Provide the (X, Y) coordinate of the cell's center where the given text is located.  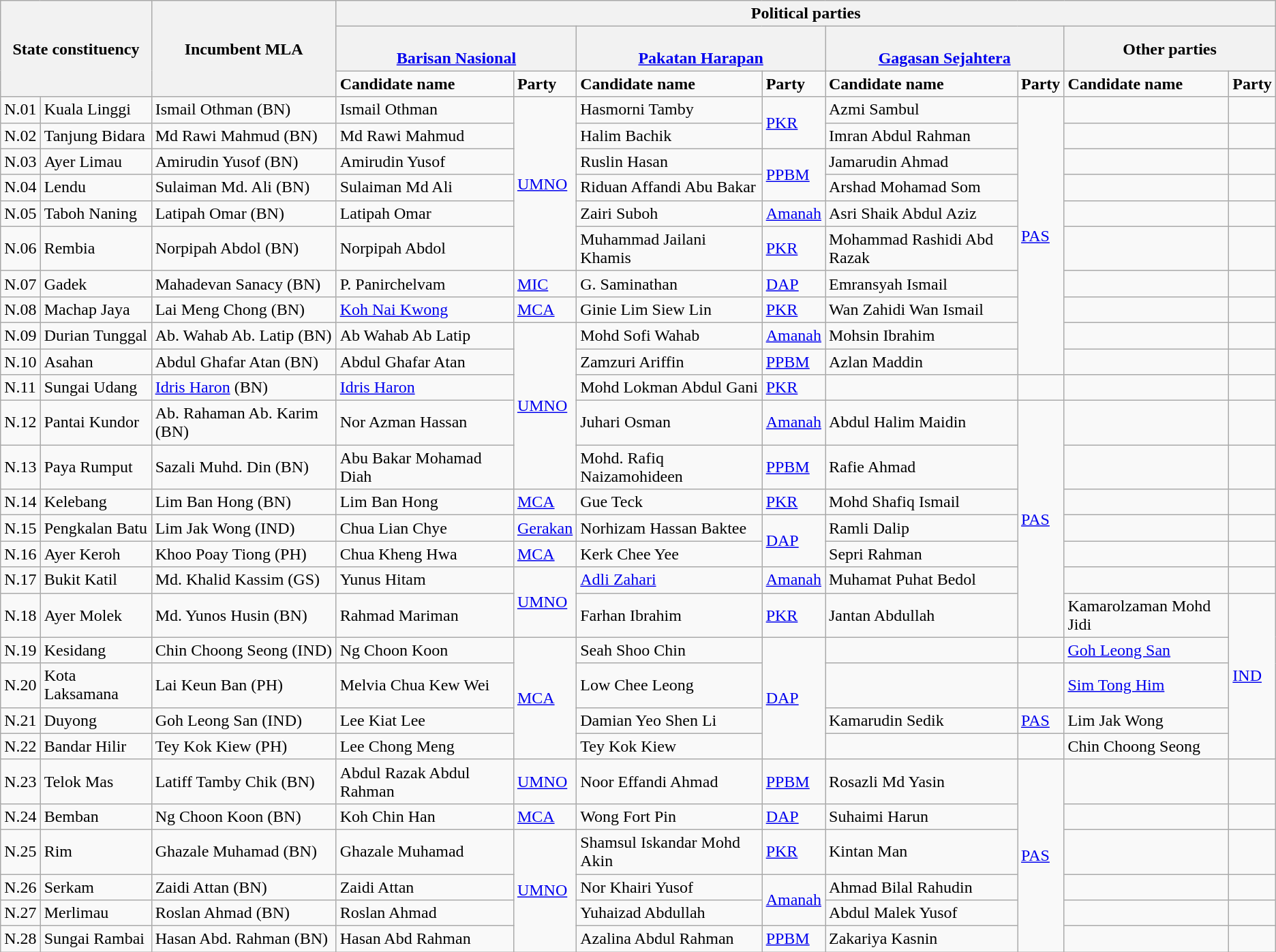
Gerakan (545, 528)
N.04 (20, 187)
Abdul Halim Maidin (921, 423)
N.12 (20, 423)
Lee Kiat Lee (425, 720)
Mohammad Rashidi Abd Razak (921, 248)
Ab. Wahab Ab. Latip (BN) (244, 335)
N.25 (20, 852)
Riduan Affandi Abu Bakar (669, 187)
Tey Kok Kiew (669, 746)
Goh Leong San (1146, 650)
N.05 (20, 213)
Kesidang (95, 650)
Mahadevan Sanacy (BN) (244, 283)
Ng Choon Koon (425, 650)
Tanjung Bidara (95, 136)
Suhaimi Harun (921, 816)
Roslan Ahmad (BN) (244, 913)
Ab Wahab Ab Latip (425, 335)
State constituency (76, 49)
IND (1252, 676)
Azlan Maddin (921, 362)
Hasan Abd. Rahman (BN) (244, 939)
Mohd Sofi Wahab (669, 335)
Idris Haron (BN) (244, 388)
Kintan Man (921, 852)
Goh Leong San (IND) (244, 720)
Latipah Omar (BN) (244, 213)
N.27 (20, 913)
N.22 (20, 746)
N.01 (20, 110)
Pantai Kundor (95, 423)
Wong Fort Pin (669, 816)
Barisan Nasional (457, 49)
Rembia (95, 248)
Norhizam Hassan Baktee (669, 528)
Tey Kok Kiew (PH) (244, 746)
Ab. Rahaman Ab. Karim (BN) (244, 423)
N.26 (20, 887)
Kelebang (95, 502)
Chua Kheng Hwa (425, 554)
Pengkalan Batu (95, 528)
Md. Khalid Kassim (GS) (244, 580)
Sepri Rahman (921, 554)
Zakariya Kasnin (921, 939)
P. Panirchelvam (425, 283)
N.10 (20, 362)
Kota Laksamana (95, 686)
N.16 (20, 554)
N.03 (20, 162)
Ismail Othman (BN) (244, 110)
Sazali Muhd. Din (BN) (244, 467)
Telok Mas (95, 781)
Damian Yeo Shen Li (669, 720)
Zaidi Attan (425, 887)
Low Chee Leong (669, 686)
Lendu (95, 187)
Gadek (95, 283)
Jantan Abdullah (921, 615)
N.14 (20, 502)
Nor Azman Hassan (425, 423)
Azmi Sambul (921, 110)
Asri Shaik Abdul Aziz (921, 213)
Lai Meng Chong (BN) (244, 309)
Arshad Mohamad Som (921, 187)
Gagasan Sejahtera (944, 49)
Ghazale Muhamad (BN) (244, 852)
N.07 (20, 283)
Imran Abdul Rahman (921, 136)
Sim Tong Him (1146, 686)
Mohd Shafiq Ismail (921, 502)
Amirudin Yusof (425, 162)
Latipah Omar (425, 213)
Hasan Abd Rahman (425, 939)
Md. Yunos Husin (BN) (244, 615)
Kuala Linggi (95, 110)
N.28 (20, 939)
MIC (545, 283)
Lai Keun Ban (PH) (244, 686)
Yunus Hitam (425, 580)
Political parties (806, 14)
Mohd. Rafiq Naizamohideen (669, 467)
Gue Teck (669, 502)
Chin Choong Seong (IND) (244, 650)
N.23 (20, 781)
Abdul Ghafar Atan (425, 362)
Duyong (95, 720)
Rafie Ahmad (921, 467)
N.19 (20, 650)
Asahan (95, 362)
N.02 (20, 136)
Farhan Ibrahim (669, 615)
Pakatan Harapan (701, 49)
Sungai Udang (95, 388)
N.15 (20, 528)
Idris Haron (425, 388)
Khoo Poay Tiong (PH) (244, 554)
Roslan Ahmad (425, 913)
Norpipah Abdol (BN) (244, 248)
Rosazli Md Yasin (921, 781)
Lim Ban Hong (425, 502)
N.06 (20, 248)
Md Rawi Mahmud (BN) (244, 136)
N.17 (20, 580)
Ruslin Hasan (669, 162)
Kamarudin Sedik (921, 720)
N.09 (20, 335)
Ismail Othman (425, 110)
Seah Shoo Chin (669, 650)
Mohd Lokman Abdul Gani (669, 388)
Serkam (95, 887)
Adli Zahari (669, 580)
Melvia Chua Kew Wei (425, 686)
Rim (95, 852)
Chua Lian Chye (425, 528)
Taboh Naning (95, 213)
Norpipah Abdol (425, 248)
Jamarudin Ahmad (921, 162)
Incumbent MLA (244, 49)
Abdul Malek Yusof (921, 913)
Bukit Katil (95, 580)
Mohsin Ibrahim (921, 335)
Chin Choong Seong (1146, 746)
Yuhaizad Abdullah (669, 913)
Sungai Rambai (95, 939)
Shamsul Iskandar Mohd Akin (669, 852)
Ramli Dalip (921, 528)
Sulaiman Md. Ali (BN) (244, 187)
Abdul Ghafar Atan (BN) (244, 362)
Noor Effandi Ahmad (669, 781)
Ayer Molek (95, 615)
N.18 (20, 615)
Koh Nai Kwong (425, 309)
Lim Ban Hong (BN) (244, 502)
Zaidi Attan (BN) (244, 887)
Lee Chong Meng (425, 746)
N.24 (20, 816)
Lim Jak Wong (1146, 720)
Other parties (1170, 49)
Juhari Osman (669, 423)
Amirudin Yusof (BN) (244, 162)
G. Saminathan (669, 283)
Paya Rumput (95, 467)
Md Rawi Mahmud (425, 136)
Abdul Razak Abdul Rahman (425, 781)
Kamarolzaman Mohd Jidi (1146, 615)
Durian Tunggal (95, 335)
Muhamat Puhat Bedol (921, 580)
Kerk Chee Yee (669, 554)
Hasmorni Tamby (669, 110)
Ginie Lim Siew Lin (669, 309)
Ghazale Muhamad (425, 852)
Merlimau (95, 913)
Koh Chin Han (425, 816)
Wan Zahidi Wan Ismail (921, 309)
Latiff Tamby Chik (BN) (244, 781)
Ng Choon Koon (BN) (244, 816)
N.21 (20, 720)
N.13 (20, 467)
Ayer Limau (95, 162)
Ahmad Bilal Rahudin (921, 887)
Azalina Abdul Rahman (669, 939)
Zamzuri Ariffin (669, 362)
Machap Jaya (95, 309)
Muhammad Jailani Khamis (669, 248)
N.08 (20, 309)
Bemban (95, 816)
Bandar Hilir (95, 746)
N.11 (20, 388)
Zairi Suboh (669, 213)
Halim Bachik (669, 136)
Lim Jak Wong (IND) (244, 528)
Sulaiman Md Ali (425, 187)
Nor Khairi Yusof (669, 887)
Rahmad Mariman (425, 615)
Ayer Keroh (95, 554)
N.20 (20, 686)
Abu Bakar Mohamad Diah (425, 467)
Emransyah Ismail (921, 283)
